Detect which cell encompasses the target text, then output its (X, Y) center coordinate. 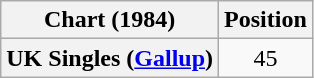
45 (266, 58)
Chart (1984) (110, 20)
Position (266, 20)
UK Singles (Gallup) (110, 58)
